Provide the (x, y) coordinate of the cell's center where the given text is located.  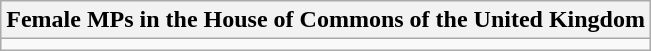
Female MPs in the House of Commons of the United Kingdom (326, 20)
